Provide the (X, Y) coordinate of the cell's center where the given text is located.  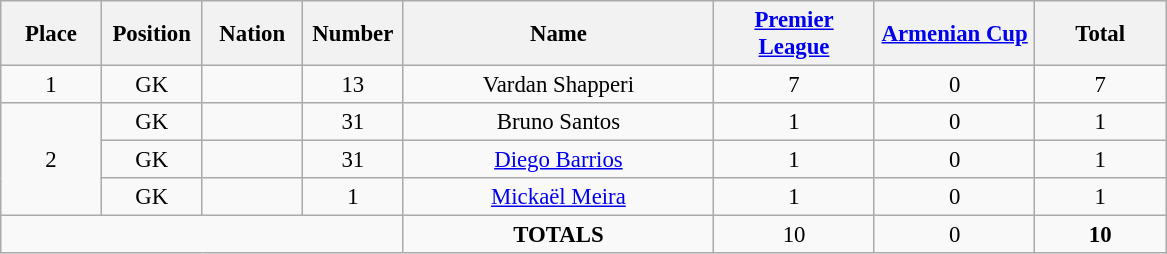
2 (52, 160)
Nation (252, 34)
Name (558, 34)
Armenian Cup (954, 34)
TOTALS (558, 235)
Position (152, 34)
Premier League (794, 34)
Total (1100, 34)
Number (354, 34)
Mickaël Meira (558, 197)
Place (52, 34)
Diego Barrios (558, 160)
Bruno Santos (558, 122)
13 (354, 85)
Vardan Shapperi (558, 85)
